Search for the cell housing the specified text and yield its (X, Y) center coordinate. 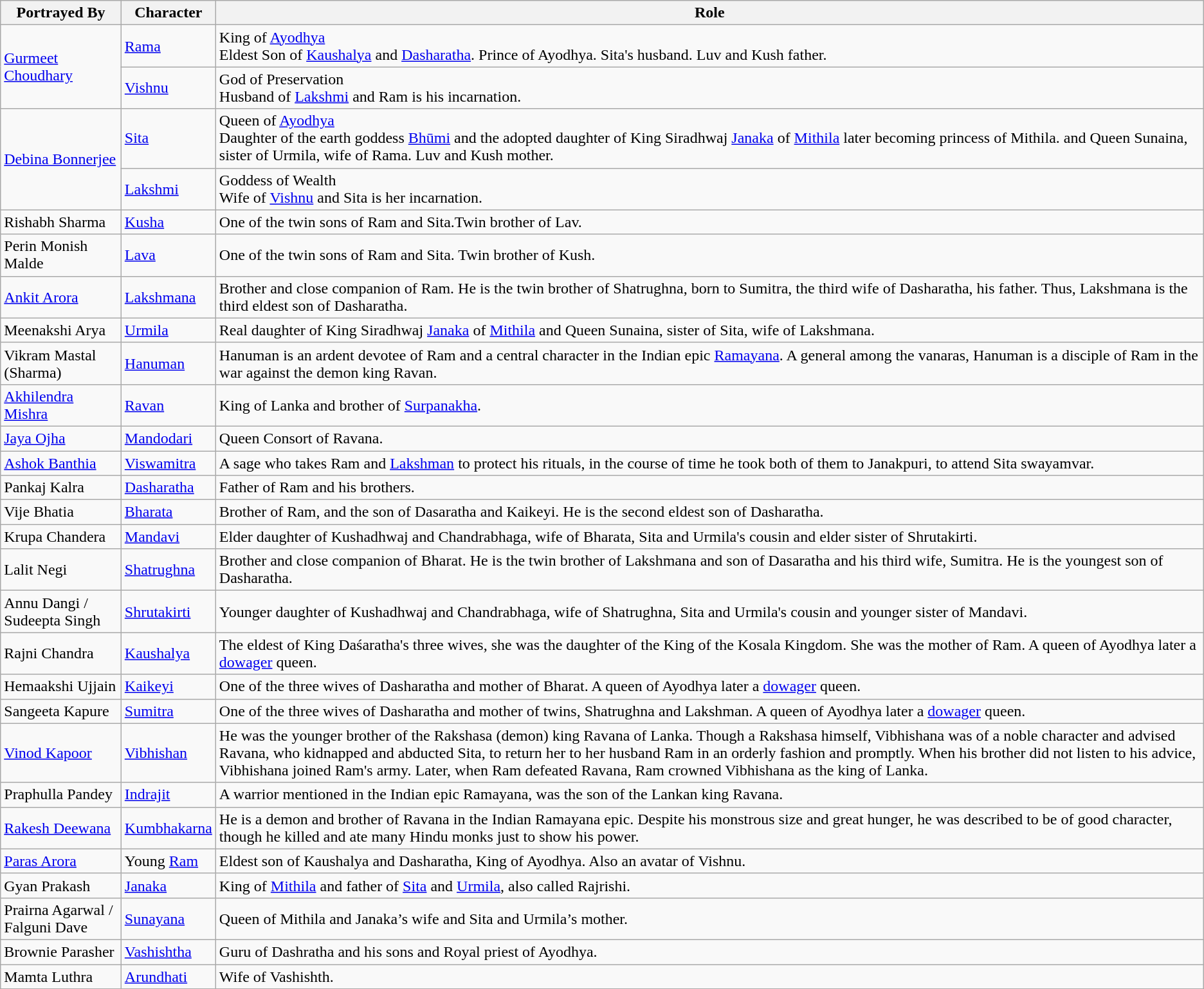
King of Lanka and brother of Surpanakha. (709, 405)
Sita (169, 138)
Shrutakirti (169, 611)
Young Ram (169, 861)
Gyan Prakash (61, 885)
Rakesh Deewana (61, 827)
Kumbhakarna (169, 827)
One of the three wives of Dasharatha and mother of twins, Shatrughna and Lakshman. A queen of Ayodhya later a dowager queen. (709, 711)
Queen of Mithila and Janaka’s wife and Sita and Urmila’s mother. (709, 919)
Vashishtha (169, 952)
Vishnu (169, 88)
Lakshmana (169, 297)
Eldest son of Kaushalya and Dasharatha, King of Ayodhya. Also an avatar of Vishnu. (709, 861)
Character (169, 13)
One of the three wives of Dasharatha and mother of Bharat. A queen of Ayodhya later a dowager queen. (709, 687)
Sumitra (169, 711)
Meenakshi Arya (61, 330)
Urmila (169, 330)
Shatrughna (169, 570)
Ashok Banthia (61, 463)
Goddess of WealthWife of Vishnu and Sita is her incarnation. (709, 189)
Ravan (169, 405)
Vinod Kapoor (61, 753)
Kaushalya (169, 654)
Pankaj Kalra (61, 488)
Janaka (169, 885)
Sunayana (169, 919)
Ankit Arora (61, 297)
Dasharatha (169, 488)
Hanuman (169, 363)
Vikram Mastal (Sharma) (61, 363)
Queen Consort of Ravana. (709, 438)
Real daughter of King Siradhwaj Janaka of Mithila and Queen Sunaina, sister of Sita, wife of Lakshmana. (709, 330)
Arundhati (169, 976)
Kaikeyi (169, 687)
Lava (169, 255)
Father of Ram and his brothers. (709, 488)
One of the twin sons of Ram and Sita. Twin brother of Kush. (709, 255)
Sangeeta Kapure (61, 711)
Wife of Vashishth. (709, 976)
Kusha (169, 222)
Lalit Negi (61, 570)
Bharata (169, 512)
Younger daughter of Kushadhwaj and Chandrabhaga, wife of Shatrughna, Sita and Urmila's cousin and younger sister of Mandavi. (709, 611)
Rama (169, 46)
Akhilendra Mishra (61, 405)
Mandavi (169, 537)
Jaya Ojha (61, 438)
Brother of Ram, and the son of Dasaratha and Kaikeyi. He is the second eldest son of Dasharatha. (709, 512)
Krupa Chandera (61, 537)
Rajni Chandra (61, 654)
Hemaakshi Ujjain (61, 687)
Role (709, 13)
Elder daughter of Kushadhwaj and Chandrabhaga, wife of Bharata, Sita and Urmila's cousin and elder sister of Shrutakirti. (709, 537)
Portrayed By (61, 13)
Lakshmi (169, 189)
Prairna Agarwal / Falguni Dave (61, 919)
King of Mithila and father of Sita and Urmila, also called Rajrishi. (709, 885)
Paras Arora (61, 861)
Guru of Dashratha and his sons and Royal priest of Ayodhya. (709, 952)
Perin Monish Malde (61, 255)
Vije Bhatia (61, 512)
One of the twin sons of Ram and Sita.Twin brother of Lav. (709, 222)
Brownie Parasher (61, 952)
Gurmeet Choudhary (61, 67)
King of AyodhyaEldest Son of Kaushalya and Dasharatha. Prince of Ayodhya. Sita's husband. Luv and Kush father. (709, 46)
Vibhishan (169, 753)
Debina Bonnerjee (61, 160)
Praphulla Pandey (61, 795)
A warrior mentioned in the Indian epic Ramayana, was the son of the Lankan king Ravana. (709, 795)
Rishabh Sharma (61, 222)
God of PreservationHusband of Lakshmi and Ram is his incarnation. (709, 88)
Mamta Luthra (61, 976)
Indrajit (169, 795)
Mandodari (169, 438)
Annu Dangi / Sudeepta Singh (61, 611)
Viswamitra (169, 463)
A sage who takes Ram and Lakshman to protect his rituals, in the course of time he took both of them to Janakpuri, to attend Sita swayamvar. (709, 463)
